Locate the cell with the specified text and output its [X, Y] center coordinate. 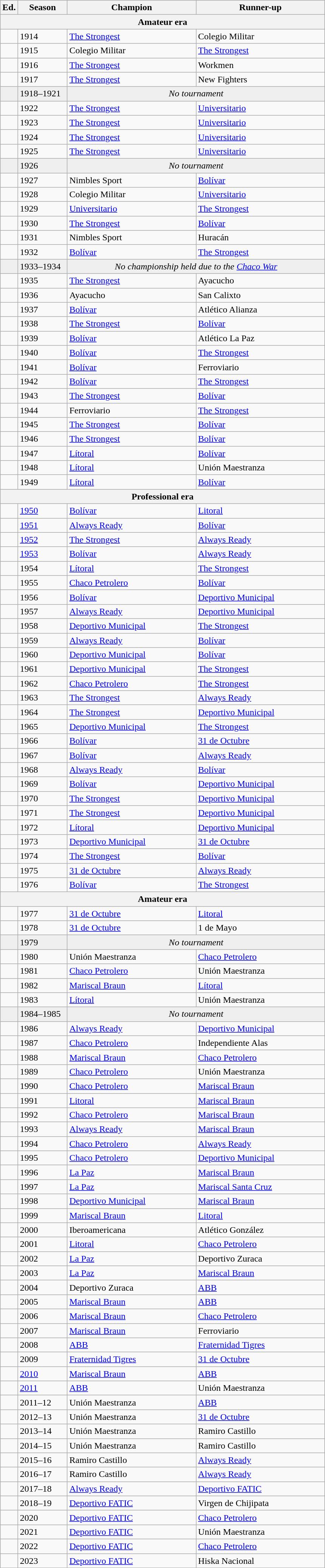
1954 [42, 568]
1997 [42, 1187]
1962 [42, 683]
Independiente Alas [260, 1043]
Runner-up [260, 8]
1994 [42, 1144]
2015–16 [42, 1460]
1918–1921 [42, 94]
2021 [42, 1532]
1978 [42, 928]
1936 [42, 295]
1966 [42, 741]
2023 [42, 1561]
1981 [42, 971]
1967 [42, 755]
1924 [42, 137]
1914 [42, 36]
2014–15 [42, 1446]
1932 [42, 252]
2011–12 [42, 1403]
1959 [42, 640]
1927 [42, 180]
1982 [42, 985]
2011 [42, 1388]
1960 [42, 655]
1938 [42, 324]
1942 [42, 381]
1946 [42, 439]
1976 [42, 885]
1980 [42, 957]
1941 [42, 367]
1969 [42, 784]
2022 [42, 1546]
1944 [42, 410]
1971 [42, 813]
1968 [42, 770]
Season [42, 8]
1984–1985 [42, 1014]
1951 [42, 525]
1977 [42, 914]
1955 [42, 583]
1950 [42, 511]
1964 [42, 712]
Atlético González [260, 1230]
2004 [42, 1287]
Huracán [260, 238]
2013–14 [42, 1431]
New Fighters [260, 79]
Virgen de Chijipata [260, 1503]
1922 [42, 108]
Ed. [9, 8]
2003 [42, 1273]
1998 [42, 1201]
1928 [42, 195]
1974 [42, 856]
1996 [42, 1172]
2016–17 [42, 1474]
1992 [42, 1115]
1940 [42, 353]
1949 [42, 482]
1935 [42, 281]
1987 [42, 1043]
1990 [42, 1086]
1933–1934 [42, 266]
Champion [131, 8]
1943 [42, 396]
1961 [42, 669]
2012–13 [42, 1417]
1952 [42, 540]
1972 [42, 827]
1993 [42, 1129]
2007 [42, 1330]
1995 [42, 1158]
1948 [42, 468]
1 de Mayo [260, 928]
1983 [42, 1000]
2000 [42, 1230]
2020 [42, 1517]
San Calixto [260, 295]
1991 [42, 1101]
1986 [42, 1028]
Atlético La Paz [260, 338]
1917 [42, 79]
2002 [42, 1259]
2006 [42, 1316]
1975 [42, 870]
Hiska Nacional [260, 1561]
Workmen [260, 65]
1965 [42, 727]
1939 [42, 338]
1931 [42, 238]
2017–18 [42, 1489]
Mariscal Santa Cruz [260, 1187]
1957 [42, 611]
1979 [42, 942]
1989 [42, 1072]
No championship held due to the Chaco War [196, 266]
1926 [42, 165]
2018–19 [42, 1503]
1930 [42, 223]
2010 [42, 1374]
1915 [42, 51]
1973 [42, 841]
Atlético Alianza [260, 309]
2009 [42, 1359]
1929 [42, 209]
Professional era [163, 496]
1956 [42, 597]
2001 [42, 1244]
1923 [42, 122]
2008 [42, 1345]
1963 [42, 698]
1945 [42, 425]
1916 [42, 65]
2005 [42, 1302]
1999 [42, 1215]
1925 [42, 151]
Iberoamericana [131, 1230]
1988 [42, 1057]
1970 [42, 798]
1947 [42, 453]
1958 [42, 626]
1937 [42, 309]
1953 [42, 554]
